Search for the cell housing the specified text and yield its [x, y] center coordinate. 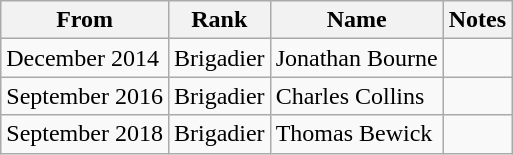
Notes [477, 20]
December 2014 [85, 58]
Jonathan Bourne [356, 58]
Rank [219, 20]
From [85, 20]
September 2018 [85, 134]
Name [356, 20]
Charles Collins [356, 96]
Thomas Bewick [356, 134]
September 2016 [85, 96]
